Determine the (x, y) coordinate at the center of the cell enclosing the given text.  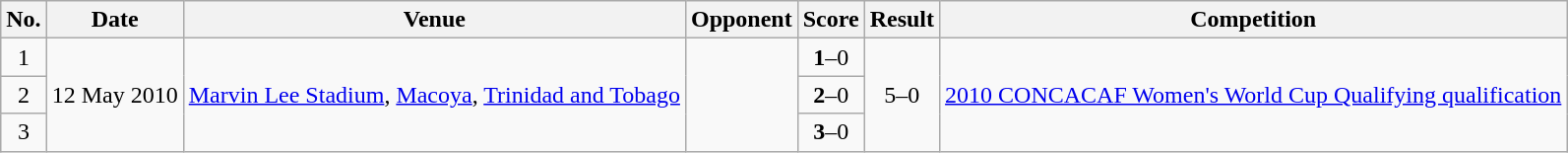
Date (114, 20)
Score (831, 20)
3 (24, 132)
2–0 (831, 95)
1 (24, 57)
3–0 (831, 132)
12 May 2010 (114, 95)
Result (902, 20)
Opponent (741, 20)
Marvin Lee Stadium, Macoya, Trinidad and Tobago (434, 95)
1–0 (831, 57)
2010 CONCACAF Women's World Cup Qualifying qualification (1254, 95)
Competition (1254, 20)
5–0 (902, 95)
No. (24, 20)
Venue (434, 20)
2 (24, 95)
